Detect which cell encompasses the target text, then output its [X, Y] center coordinate. 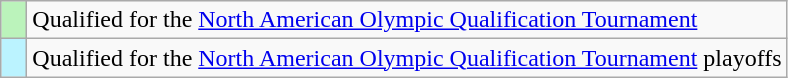
Qualified for the North American Olympic Qualification Tournament playoffs [407, 58]
Qualified for the North American Olympic Qualification Tournament [407, 20]
